Output the [X, Y] coordinate of the center of the cell containing the given text.  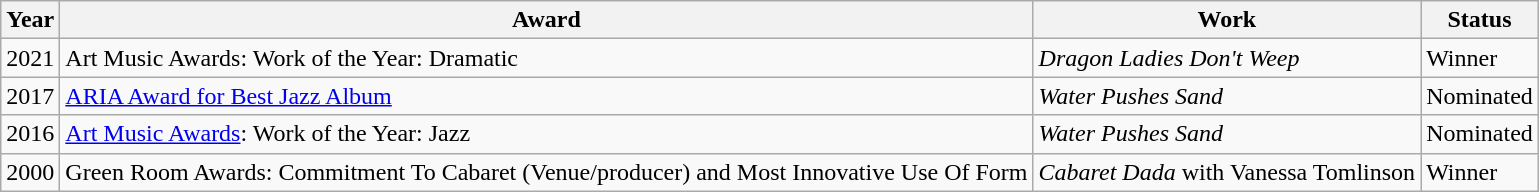
Green Room Awards: Commitment To Cabaret (Venue/producer) and Most Innovative Use Of Form [546, 172]
Art Music Awards: Work of the Year: Dramatic [546, 58]
2016 [30, 134]
Art Music Awards: Work of the Year: Jazz [546, 134]
Award [546, 20]
Cabaret Dada with Vanessa Tomlinson [1227, 172]
Work [1227, 20]
ARIA Award for Best Jazz Album [546, 96]
Status [1480, 20]
Year [30, 20]
2017 [30, 96]
2021 [30, 58]
2000 [30, 172]
Dragon Ladies Don't Weep [1227, 58]
